For the text-containing cell, return its midpoint in (x, y) coordinate format. 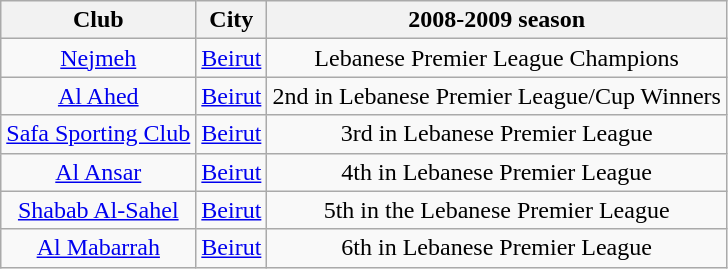
6th in Lebanese Premier League (497, 248)
Al Ansar (98, 172)
Lebanese Premier League Champions (497, 58)
Safa Sporting Club (98, 134)
Club (98, 20)
4th in Lebanese Premier League (497, 172)
Nejmeh (98, 58)
3rd in Lebanese Premier League (497, 134)
5th in the Lebanese Premier League (497, 210)
2008-2009 season (497, 20)
2nd in Lebanese Premier League/Cup Winners (497, 96)
Shabab Al-Sahel (98, 210)
City (232, 20)
Al Ahed (98, 96)
Al Mabarrah (98, 248)
